From the cell containing the given text, extract its center point as (x, y) coordinate. 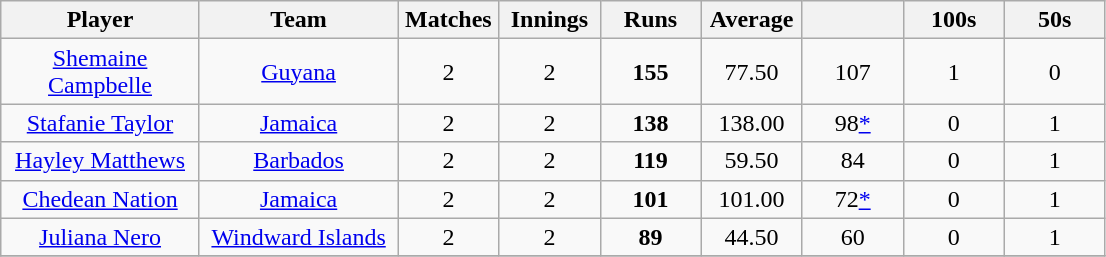
Shemaine Campbelle (100, 72)
101.00 (752, 199)
155 (650, 72)
98* (852, 123)
119 (650, 161)
60 (852, 237)
84 (852, 161)
Matches (448, 20)
138 (650, 123)
Chedean Nation (100, 199)
50s (1054, 20)
Runs (650, 20)
Player (100, 20)
100s (954, 20)
Stafanie Taylor (100, 123)
Guyana (298, 72)
107 (852, 72)
72* (852, 199)
89 (650, 237)
Average (752, 20)
77.50 (752, 72)
44.50 (752, 237)
Windward Islands (298, 237)
59.50 (752, 161)
Innings (550, 20)
101 (650, 199)
Barbados (298, 161)
Team (298, 20)
138.00 (752, 123)
Juliana Nero (100, 237)
Hayley Matthews (100, 161)
